Determine the [x, y] coordinate at the center of the cell enclosing the given text.  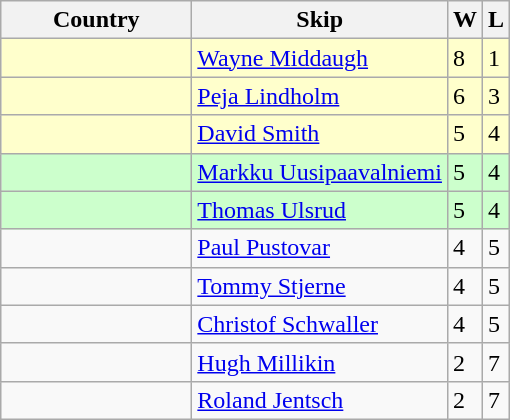
Skip [320, 20]
1 [496, 58]
W [464, 20]
Hugh Millikin [320, 362]
Christof Schwaller [320, 324]
Wayne Middaugh [320, 58]
L [496, 20]
6 [464, 96]
David Smith [320, 134]
Thomas Ulsrud [320, 210]
Paul Pustovar [320, 248]
Peja Lindholm [320, 96]
Roland Jentsch [320, 400]
Country [96, 20]
3 [496, 96]
Tommy Stjerne [320, 286]
8 [464, 58]
Markku Uusipaavalniemi [320, 172]
